Search for the cell housing the specified text and yield its (x, y) center coordinate. 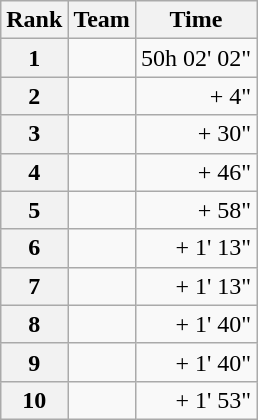
+ 58" (196, 210)
+ 30" (196, 134)
2 (34, 96)
7 (34, 286)
+ 1' 53" (196, 400)
5 (34, 210)
50h 02' 02" (196, 58)
Time (196, 20)
9 (34, 362)
Team (102, 20)
10 (34, 400)
3 (34, 134)
4 (34, 172)
8 (34, 324)
1 (34, 58)
Rank (34, 20)
+ 46" (196, 172)
6 (34, 248)
+ 4" (196, 96)
